Return the [X, Y] coordinate for the center point of the cell that contains the specified text.  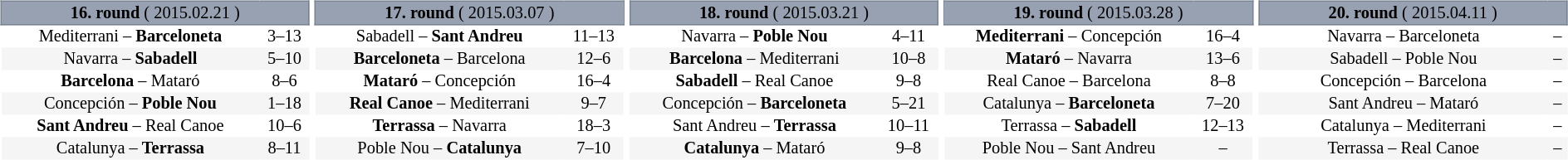
Navarra – Poble Nou [754, 36]
1–18 [285, 104]
Real Canoe – Mediterrani [440, 104]
11–13 [594, 36]
Mediterrani – Barceloneta [130, 36]
12–6 [594, 60]
19. round ( 2015.03.28 ) [1098, 12]
Barcelona – Mataró [130, 81]
Mataró – Navarra [1069, 60]
5–21 [909, 104]
7–20 [1223, 104]
3–13 [285, 36]
Concepción – Barceloneta [754, 104]
16. round ( 2015.02.21 ) [154, 12]
10–8 [909, 60]
Sabadell – Sant Andreu [440, 36]
Navarra – Sabadell [130, 60]
Catalunya – Terrassa [130, 149]
Navarra – Barceloneta [1404, 36]
Terrassa – Real Canoe [1404, 149]
17. round ( 2015.03.07 ) [470, 12]
4–11 [909, 36]
13–6 [1223, 60]
Real Canoe – Barcelona [1069, 81]
Barcelona – Mediterrani [754, 60]
Sabadell – Real Canoe [754, 81]
9–7 [594, 104]
Mataró – Concepción [440, 81]
Catalunya – Barceloneta [1069, 104]
Concepción – Barcelona [1404, 81]
8–6 [285, 81]
Mediterrani – Concepción [1069, 36]
5–10 [285, 60]
Sant Andreu – Terrassa [754, 126]
12–13 [1223, 126]
Sant Andreu – Mataró [1404, 104]
18. round ( 2015.03.21 ) [784, 12]
Catalunya – Mediterrani [1404, 126]
Terrassa – Sabadell [1069, 126]
Barceloneta – Barcelona [440, 60]
Poble Nou – Sant Andreu [1069, 149]
7–10 [594, 149]
18–3 [594, 126]
Concepción – Poble Nou [130, 104]
Catalunya – Mataró [754, 149]
Sant Andreu – Real Canoe [130, 126]
8–8 [1223, 81]
Terrassa – Navarra [440, 126]
8–11 [285, 149]
Poble Nou – Catalunya [440, 149]
Sabadell – Poble Nou [1404, 60]
20. round ( 2015.04.11 ) [1414, 12]
10–11 [909, 126]
10–6 [285, 126]
